Locate the cell with the specified text and output its [x, y] center coordinate. 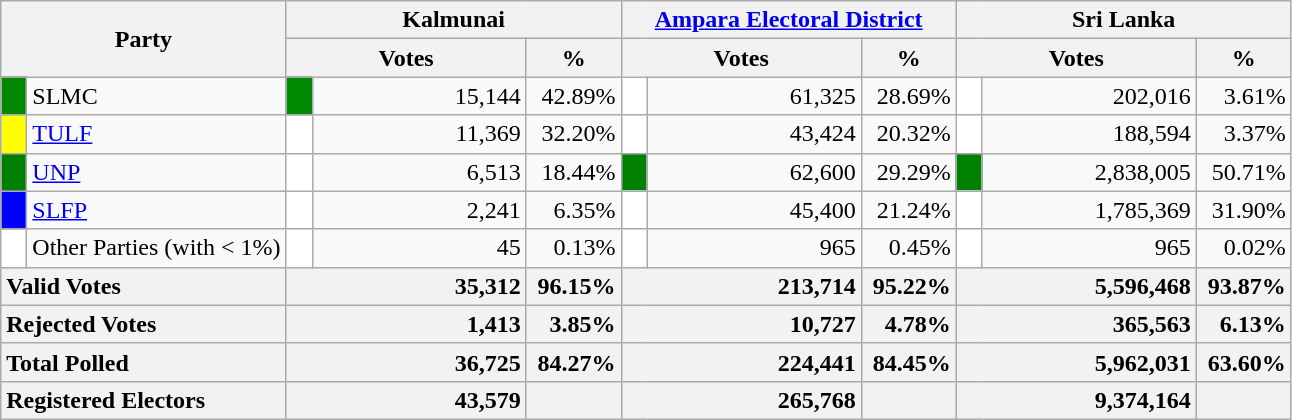
1,413 [406, 324]
Sri Lanka [1124, 20]
Ampara Electoral District [788, 20]
6,513 [419, 172]
213,714 [741, 286]
0.45% [908, 248]
265,768 [741, 400]
93.87% [1244, 286]
TULF [156, 134]
50.71% [1244, 172]
UNP [156, 172]
45,400 [754, 210]
36,725 [406, 362]
365,563 [1076, 324]
0.02% [1244, 248]
224,441 [741, 362]
Registered Electors [144, 400]
6.35% [574, 210]
63.60% [1244, 362]
Other Parties (with < 1%) [156, 248]
Rejected Votes [144, 324]
Party [144, 39]
28.69% [908, 96]
9,374,164 [1076, 400]
18.44% [574, 172]
62,600 [754, 172]
3.85% [574, 324]
0.13% [574, 248]
61,325 [754, 96]
4.78% [908, 324]
84.27% [574, 362]
Kalmunai [454, 20]
32.20% [574, 134]
188,594 [1089, 134]
84.45% [908, 362]
42.89% [574, 96]
3.61% [1244, 96]
15,144 [419, 96]
45 [419, 248]
Total Polled [144, 362]
21.24% [908, 210]
96.15% [574, 286]
43,579 [406, 400]
6.13% [1244, 324]
1,785,369 [1089, 210]
35,312 [406, 286]
31.90% [1244, 210]
3.37% [1244, 134]
2,838,005 [1089, 172]
SLFP [156, 210]
10,727 [741, 324]
29.29% [908, 172]
2,241 [419, 210]
SLMC [156, 96]
11,369 [419, 134]
Valid Votes [144, 286]
95.22% [908, 286]
202,016 [1089, 96]
20.32% [908, 134]
43,424 [754, 134]
5,596,468 [1076, 286]
5,962,031 [1076, 362]
